Capture the cell that displays the provided text and extract its [x, y] central coordinate. 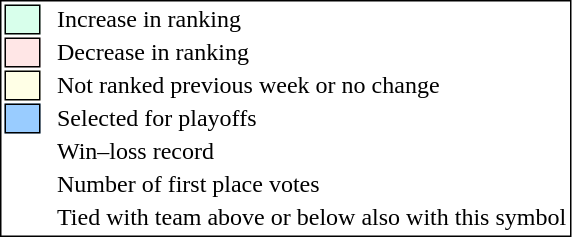
Selected for playoffs [312, 119]
Not ranked previous week or no change [312, 85]
Decrease in ranking [312, 53]
Increase in ranking [312, 19]
Number of first place votes [312, 185]
Tied with team above or below also with this symbol [312, 217]
Win–loss record [312, 151]
